Detect which cell encompasses the target text, then output its (X, Y) center coordinate. 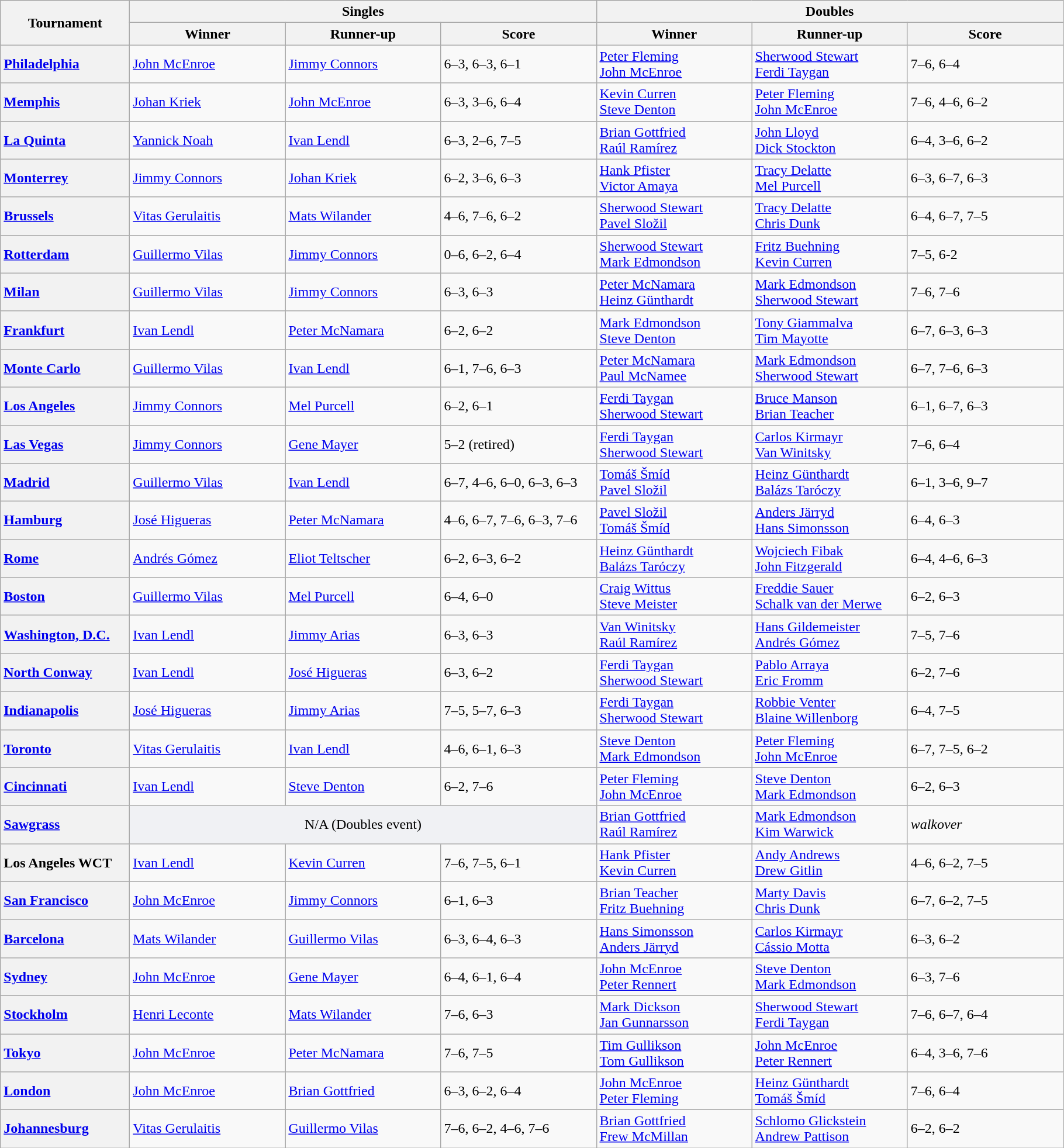
5–2 (retired) (519, 444)
Pavel Složil Tomáš Šmíd (674, 520)
Tomáš Šmíd Pavel Složil (674, 483)
Bruce Manson Brian Teacher (830, 406)
Mark Dickson Jan Gunnarsson (674, 1015)
Rome (65, 559)
Pablo Arraya Eric Fromm (830, 672)
Henri Leconte (208, 1015)
walkover (985, 824)
7–6, 4–6, 6–2 (985, 102)
Milan (65, 292)
Monte Carlo (65, 368)
Sawgrass (65, 824)
John Lloyd Dick Stockton (830, 140)
John McEnroe Peter Fleming (674, 1091)
6–4, 3–6, 6–2 (985, 140)
Eliot Teltscher (363, 559)
6–1, 6–3 (519, 900)
4–6, 6–1, 6–3 (519, 748)
Brian Gottfried Frew McMillan (674, 1129)
Toronto (65, 748)
Fritz Buehning Kevin Curren (830, 254)
7–6, 6–7, 6–4 (985, 1015)
London (65, 1091)
Marty Davis Chris Dunk (830, 900)
Peter McNamara Paul McNamee (674, 368)
Anders Järryd Hans Simonsson (830, 520)
Singles (363, 12)
7–5, 7–6 (985, 635)
Wojciech Fibak John Fitzgerald (830, 559)
Hans Gildemeister Andrés Gómez (830, 635)
Kevin Curren Steve Denton (674, 102)
0–6, 6–2, 6–4 (519, 254)
6–7, 6–3, 6–3 (985, 330)
Tokyo (65, 1052)
N/A (Doubles event) (363, 824)
Boston (65, 596)
6–4, 6–1, 6–4 (519, 976)
Andy Andrews Drew Gitlin (830, 863)
Las Vegas (65, 444)
North Conway (65, 672)
Carlos Kirmayr Van Winitsky (830, 444)
Carlos Kirmayr Cássio Motta (830, 939)
6–3, 6–2, 6–4 (519, 1091)
7–5, 5–7, 6–3 (519, 711)
Cincinnati (65, 787)
Frankfurt (65, 330)
6–3, 3–6, 6–4 (519, 102)
Barcelona (65, 939)
Mark Edmondson Kim Warwick (830, 824)
Indianapolis (65, 711)
6–3, 6–7, 6–3 (985, 178)
Peter McNamara Heinz Günthardt (674, 292)
7–6, 6–2, 4–6, 7–6 (519, 1129)
Doubles (830, 12)
6–2, 6–1 (519, 406)
6–7, 7–6, 6–3 (985, 368)
6–2, 6–3, 6–2 (519, 559)
6–4, 3–6, 7–6 (985, 1052)
6–7, 6–2, 7–5 (985, 900)
Yannick Noah (208, 140)
6–4, 6–0 (519, 596)
Steve Denton (363, 787)
Van Winitsky Raúl Ramírez (674, 635)
Freddie Sauer Schalk van der Merwe (830, 596)
6–4, 6–7, 7–5 (985, 216)
6–2, 3–6, 6–3 (519, 178)
6–7, 7–5, 6–2 (985, 748)
Stockholm (65, 1015)
Sydney (65, 976)
7–6, 7–6 (985, 292)
7–6, 6–3 (519, 1015)
Robbie Venter Blaine Willenborg (830, 711)
4–6, 7–6, 6–2 (519, 216)
Hans Simonsson Anders Järryd (674, 939)
Philadelphia (65, 64)
7–6, 7–5 (519, 1052)
Tony Giammalva Tim Mayotte (830, 330)
6–3, 6–4, 6–3 (519, 939)
6–4, 7–5 (985, 711)
Memphis (65, 102)
Hamburg (65, 520)
Los Angeles (65, 406)
Hank Pfister Victor Amaya (674, 178)
6–4, 6–3 (985, 520)
Hank Pfister Kevin Curren (674, 863)
Brian Gottfried (363, 1091)
6–4, 4–6, 6–3 (985, 559)
6–1, 3–6, 9–7 (985, 483)
Heinz Günthardt Tomáš Šmíd (830, 1091)
Tournament (65, 23)
Kevin Curren (363, 863)
Mark Edmondson Steve Denton (674, 330)
San Francisco (65, 900)
Rotterdam (65, 254)
Johannesburg (65, 1129)
4–6, 6–7, 7–6, 6–3, 7–6 (519, 520)
Tracy Delatte Chris Dunk (830, 216)
Monterrey (65, 178)
Tim Gullikson Tom Gullikson (674, 1052)
7–5, 6-2 (985, 254)
7–6, 7–5, 6–1 (519, 863)
Los Angeles WCT (65, 863)
Tracy Delatte Mel Purcell (830, 178)
Sherwood Stewart Pavel Složil (674, 216)
4–6, 6–2, 7–5 (985, 863)
Brussels (65, 216)
La Quinta (65, 140)
6–7, 4–6, 6–0, 6–3, 6–3 (519, 483)
6–3, 7–6 (985, 976)
Schlomo Glickstein Andrew Pattison (830, 1129)
6–1, 6–7, 6–3 (985, 406)
6–1, 7–6, 6–3 (519, 368)
Madrid (65, 483)
Washington, D.C. (65, 635)
6–3, 2–6, 7–5 (519, 140)
Brian Teacher Fritz Buehning (674, 900)
Andrés Gómez (208, 559)
Craig Wittus Steve Meister (674, 596)
Sherwood Stewart Mark Edmondson (674, 254)
6–3, 6–3, 6–1 (519, 64)
